Return the (x, y) coordinate for the center point of the cell that contains the specified text.  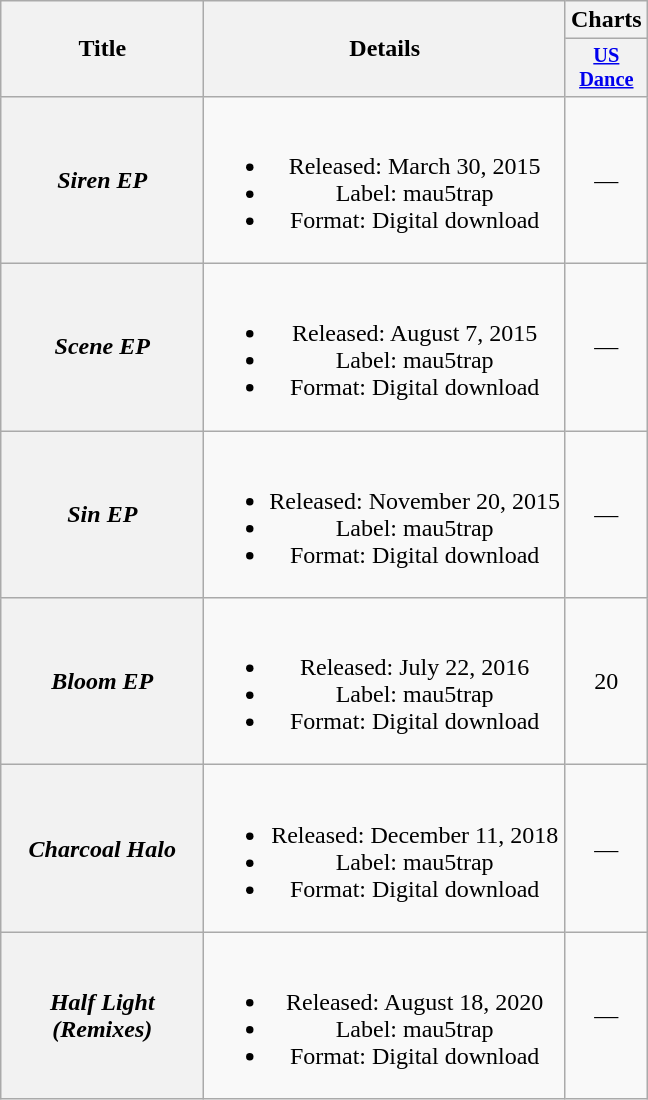
Charcoal Halo (102, 848)
Released: August 7, 2015Label: mau5trapFormat: Digital download (385, 348)
Sin EP (102, 514)
Released: December 11, 2018Label: mau5trapFormat: Digital download (385, 848)
Released: July 22, 2016Label: mau5trapFormat: Digital download (385, 682)
20 (606, 682)
Details (385, 49)
Scene EP (102, 348)
Released: August 18, 2020Label: mau5trapFormat: Digital download (385, 1016)
USDance (606, 68)
Charts (606, 20)
Released: March 30, 2015Label: mau5trapFormat: Digital download (385, 180)
Title (102, 49)
Siren EP (102, 180)
Half Light (Remixes) (102, 1016)
Bloom EP (102, 682)
Released: November 20, 2015Label: mau5trapFormat: Digital download (385, 514)
